For the text-containing cell, return its midpoint in (x, y) coordinate format. 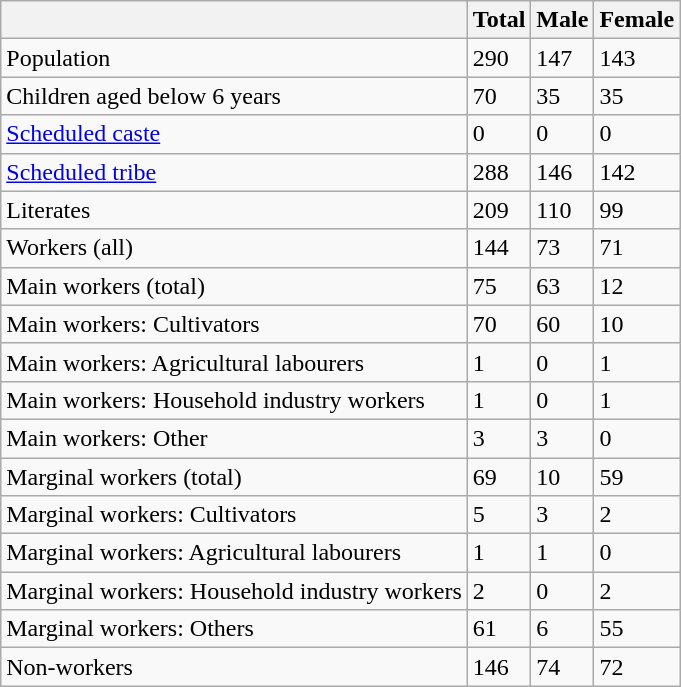
Population (234, 58)
Marginal workers: Agricultural labourers (234, 553)
55 (637, 629)
71 (637, 248)
Main workers: Agricultural labourers (234, 362)
12 (637, 286)
110 (562, 210)
59 (637, 477)
143 (637, 58)
Male (562, 20)
144 (499, 248)
Marginal workers: Others (234, 629)
72 (637, 667)
Scheduled tribe (234, 172)
60 (562, 324)
63 (562, 286)
288 (499, 172)
Main workers: Household industry workers (234, 400)
Literates (234, 210)
Main workers (total) (234, 286)
209 (499, 210)
61 (499, 629)
Marginal workers (total) (234, 477)
142 (637, 172)
Scheduled caste (234, 134)
Marginal workers: Household industry workers (234, 591)
6 (562, 629)
147 (562, 58)
Children aged below 6 years (234, 96)
74 (562, 667)
Female (637, 20)
Non-workers (234, 667)
75 (499, 286)
69 (499, 477)
Total (499, 20)
290 (499, 58)
99 (637, 210)
Workers (all) (234, 248)
5 (499, 515)
Main workers: Other (234, 438)
Marginal workers: Cultivators (234, 515)
Main workers: Cultivators (234, 324)
73 (562, 248)
